Locate the cell with the specified text and output its (X, Y) center coordinate. 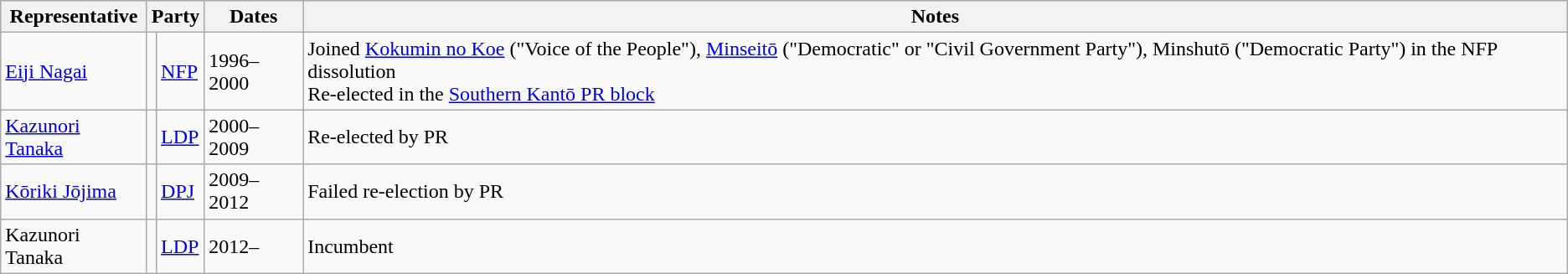
2012– (254, 246)
Dates (254, 17)
Representative (74, 17)
DPJ (181, 191)
Eiji Nagai (74, 71)
Kōriki Jōjima (74, 191)
NFP (181, 71)
2009–2012 (254, 191)
1996–2000 (254, 71)
Party (175, 17)
Incumbent (936, 246)
2000–2009 (254, 137)
Re-elected by PR (936, 137)
Failed re-election by PR (936, 191)
Notes (936, 17)
